Locate the cell with the specified text and output its (x, y) center coordinate. 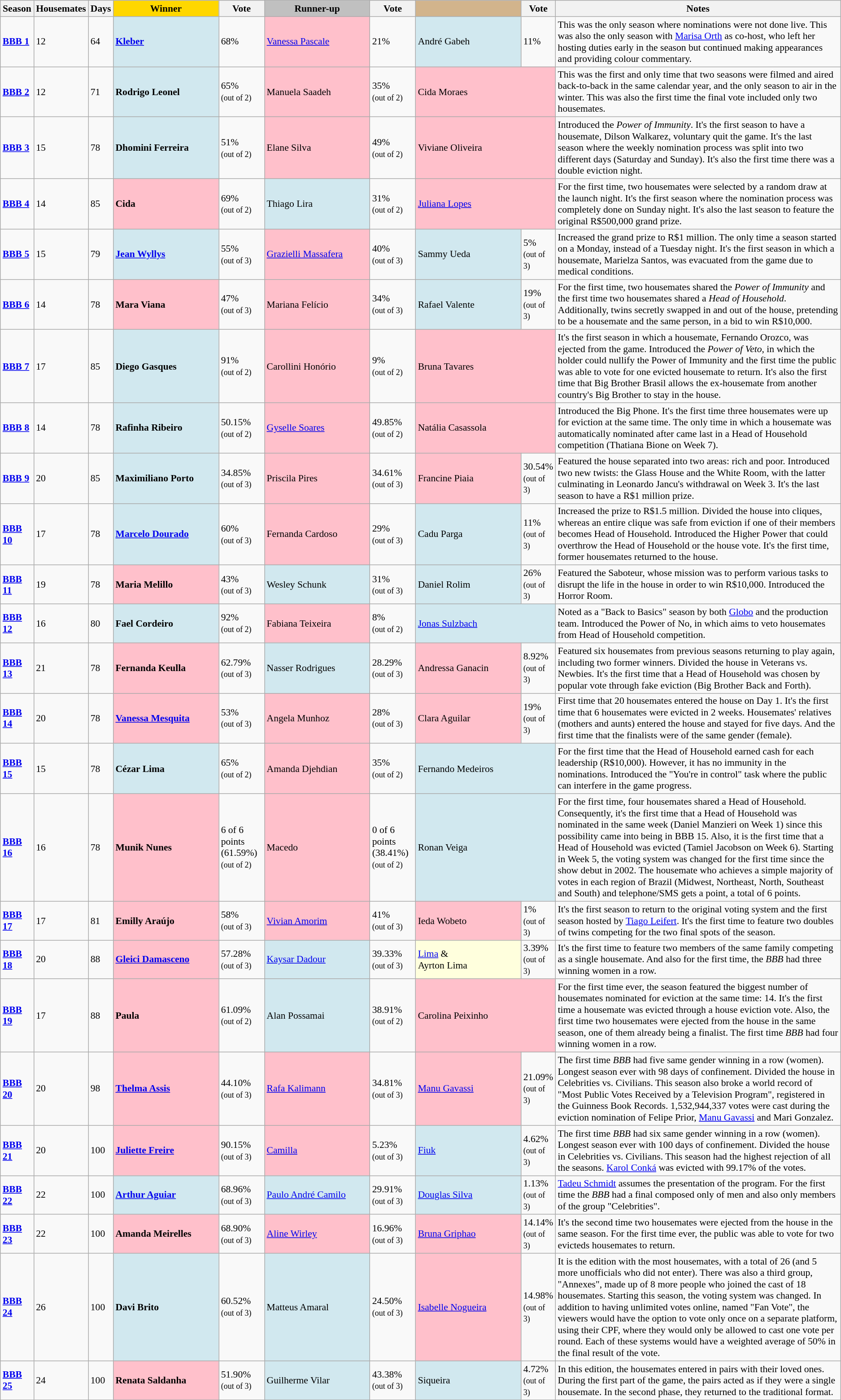
26%(out of 3) (538, 585)
BBB 24 (17, 1307)
BBB 15 (17, 769)
Alan Possamai (318, 1016)
14.98%(out of 3) (538, 1307)
Fiuk (468, 1151)
BBB 6 (17, 305)
21 (61, 668)
24 (61, 1381)
Clara Aguilar (468, 718)
29.91%(out of 3) (393, 1195)
Runner-up (318, 9)
Mara Viana (166, 305)
Fael Cordeiro (166, 624)
Winner (166, 9)
34.81%(out of 3) (393, 1089)
Paulo André Camilo (318, 1195)
BBB 23 (17, 1234)
69%(out of 2) (242, 204)
Priscila Pires (318, 478)
Camilla (318, 1151)
Grazielli Massafera (318, 254)
Season (17, 9)
19 (61, 585)
Natália Casassola (486, 428)
60.52%(out of 3) (242, 1307)
28.29%(out of 3) (393, 668)
21% (393, 42)
49.85%(out of 2) (393, 428)
3.39%(out of 3) (538, 960)
Kleber (166, 42)
Housemates (61, 9)
Francine Piaia (468, 478)
34.61%(out of 3) (393, 478)
5.23%(out of 3) (393, 1151)
BBB 22 (17, 1195)
Andressa Ganacin (468, 668)
Fabiana Teixeira (318, 624)
Mariana Felício (318, 305)
Rafinha Ribeiro (166, 428)
55%(out of 3) (242, 254)
26 (61, 1307)
Lima &Ayrton Lima (468, 960)
Wesley Schunk (318, 585)
Maximiliano Porto (166, 478)
Arthur Aguiar (166, 1195)
21.09%(out of 3) (538, 1089)
BBB 10 (17, 534)
Thelma Assis (166, 1089)
43.38%(out of 3) (393, 1381)
31%(out of 2) (393, 204)
80 (101, 624)
Kaysar Dadour (318, 960)
BBB 20 (17, 1089)
51%(out of 2) (242, 148)
16.96%(out of 3) (393, 1234)
Amanda Meirelles (166, 1234)
BBB 13 (17, 668)
91%(out of 2) (242, 366)
39.33%(out of 3) (393, 960)
Bruna Tavares (486, 366)
Days (101, 9)
BBB 18 (17, 960)
49%(out of 2) (393, 148)
Gleici Damasceno (166, 960)
Juliette Freire (166, 1151)
11%(out of 3) (538, 534)
47%(out of 3) (242, 305)
Rodrigo Leonel (166, 92)
BBB 1 (17, 42)
Munik Nunes (166, 848)
29%(out of 3) (393, 534)
51.90%(out of 3) (242, 1381)
Cida (166, 204)
81 (101, 920)
31%(out of 3) (393, 585)
Matteus Amaral (318, 1307)
Amanda Djehdian (318, 769)
53%(out of 3) (242, 718)
43%(out of 3) (242, 585)
BBB 7 (17, 366)
28%(out of 3) (393, 718)
Sammy Ueda (468, 254)
Nasser Rodrigues (318, 668)
44.10%(out of 3) (242, 1089)
Siqueira (468, 1381)
68.90%(out of 3) (242, 1234)
Carollini Honório (318, 366)
Angela Munhoz (318, 718)
50.15%(out of 2) (242, 428)
Jonas Sulzbach (486, 624)
0 of 6 points (38.41%)(out of 2) (393, 848)
Maria Melillo (166, 585)
Vanessa Pascale (318, 42)
58%(out of 3) (242, 920)
62.79%(out of 3) (242, 668)
Gyselle Soares (318, 428)
Rafa Kalimann (318, 1089)
4.72%(out of 3) (538, 1381)
68.96%(out of 3) (242, 1195)
Cadu Parga (468, 534)
BBB 9 (17, 478)
64 (101, 42)
BBB 3 (17, 148)
BBB 14 (17, 718)
Fernanda Cardoso (318, 534)
68% (242, 42)
Ronan Veiga (486, 848)
Fernando Medeiros (486, 769)
57.28%(out of 3) (242, 960)
Emilly Araújo (166, 920)
Rafael Valente (468, 305)
Douglas Silva (468, 1195)
Thiago Lira (318, 204)
Davi Brito (166, 1307)
Fernanda Keulla (166, 668)
BBB 25 (17, 1381)
38.91%(out of 2) (393, 1016)
BBB 21 (17, 1151)
BBB 11 (17, 585)
Vivian Amorim (318, 920)
BBB 5 (17, 254)
9%(out of 2) (393, 366)
Diego Gasques (166, 366)
Cida Moraes (486, 92)
8.92%(out of 3) (538, 668)
90.15%(out of 3) (242, 1151)
98 (101, 1089)
BBB 19 (17, 1016)
BBB 8 (17, 428)
Dhomini Ferreira (166, 148)
BBB 12 (17, 624)
Vanessa Mesquita (166, 718)
14.14%(out of 3) (538, 1234)
BBB 4 (17, 204)
4.62%(out of 3) (538, 1151)
Jean Wyllys (166, 254)
André Gabeh (468, 42)
79 (101, 254)
Marcelo Dourado (166, 534)
Viviane Oliveira (486, 148)
Macedo (318, 848)
92%(out of 2) (242, 624)
1%(out of 3) (538, 920)
Notes (698, 9)
Carolina Peixinho (486, 1016)
Isabelle Nogueira (468, 1307)
Aline Wirley (318, 1234)
Manuela Saadeh (318, 92)
24.50%(out of 3) (393, 1307)
71 (101, 92)
34.85%(out of 3) (242, 478)
BBB 16 (17, 848)
Bruna Griphao (468, 1234)
Paula (166, 1016)
Cézar Lima (166, 769)
60%(out of 3) (242, 534)
30.54%(out of 3) (538, 478)
Manu Gavassi (468, 1089)
Guilherme Vilar (318, 1381)
Renata Saldanha (166, 1381)
61.09%(out of 2) (242, 1016)
5%(out of 3) (538, 254)
8%(out of 2) (393, 624)
Daniel Rolim (468, 585)
Juliana Lopes (486, 204)
BBB 17 (17, 920)
11% (538, 42)
Ieda Wobeto (468, 920)
BBB 2 (17, 92)
1.13%(out of 3) (538, 1195)
34%(out of 3) (393, 305)
6 of 6 points (61.59%)(out of 2) (242, 848)
40%(out of 3) (393, 254)
41%(out of 3) (393, 920)
Elane Silva (318, 148)
